Locate the cell with the specified text and output its [x, y] center coordinate. 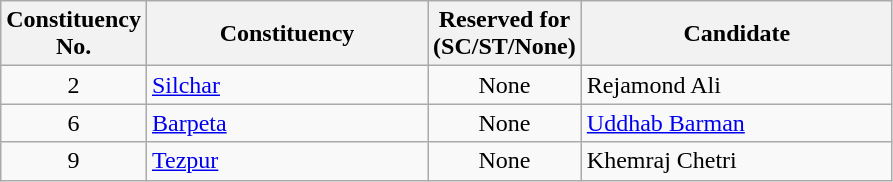
Constituency [286, 34]
6 [74, 123]
Candidate [736, 34]
2 [74, 85]
Khemraj Chetri [736, 161]
Reserved for (SC/ST/None) [505, 34]
9 [74, 161]
Silchar [286, 85]
Uddhab Barman [736, 123]
Rejamond Ali [736, 85]
Barpeta [286, 123]
Constituency No. [74, 34]
Tezpur [286, 161]
